Capture the cell that displays the provided text and extract its (X, Y) central coordinate. 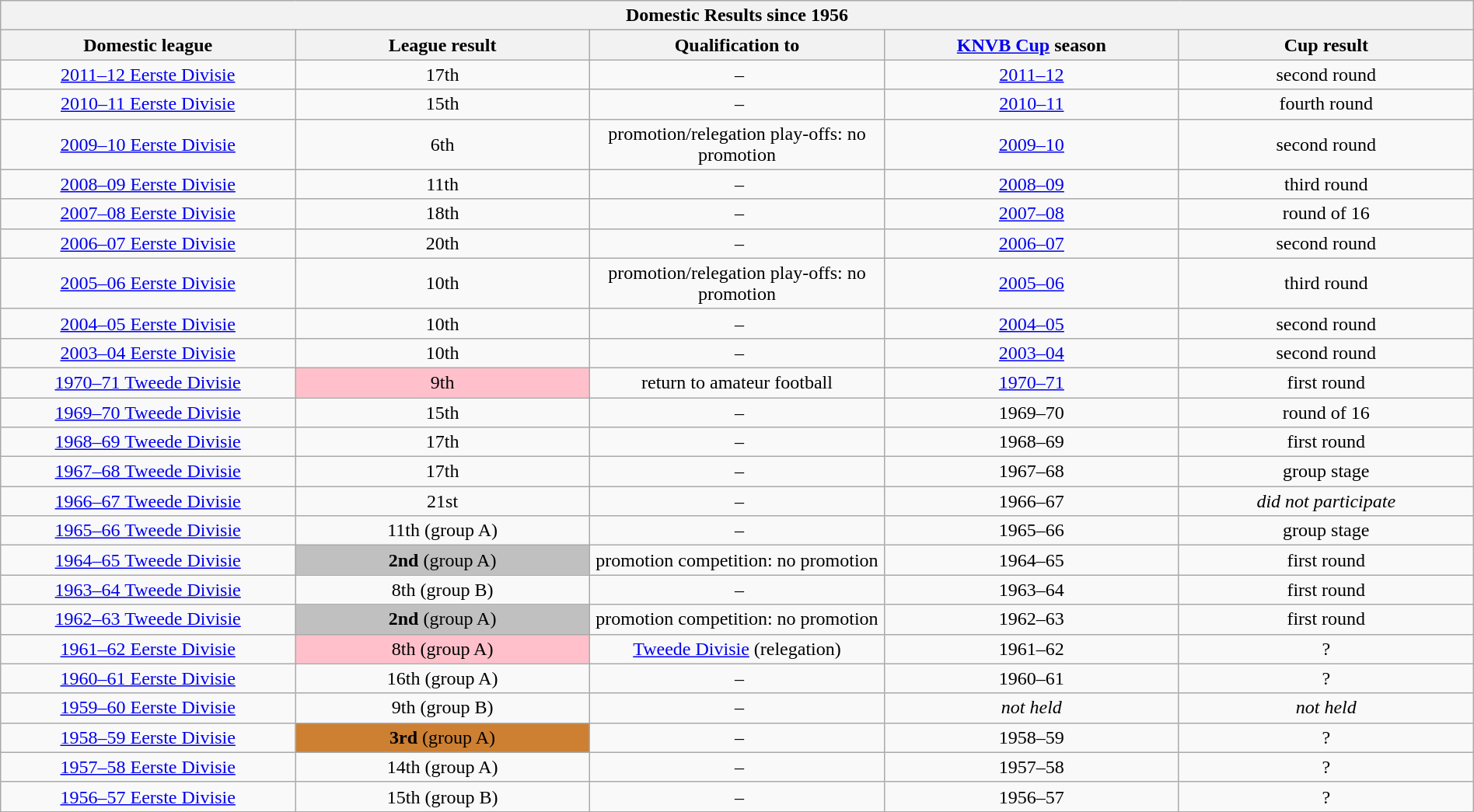
1970–71 (1031, 382)
11th (group A) (443, 531)
did not participate (1326, 501)
16th (group A) (443, 678)
2003–04 (1031, 353)
1958–59 Eerste Divisie (148, 737)
3rd (group A) (443, 737)
return to amateur football (737, 382)
1958–59 (1031, 737)
fourth round (1326, 104)
Tweede Divisie (relegation) (737, 649)
2011–12 Eerste Divisie (148, 75)
2011–12 (1031, 75)
18th (443, 214)
2003–04 Eerste Divisie (148, 353)
1968–69 (1031, 442)
1961–62 Eerste Divisie (148, 649)
1967–68 (1031, 472)
2006–07 Eerste Divisie (148, 243)
1963–64 Tweede Divisie (148, 590)
1964–65 Tweede Divisie (148, 560)
1962–63 Tweede Divisie (148, 619)
2010–11 Eerste Divisie (148, 104)
2007–08 Eerste Divisie (148, 214)
KNVB Cup season (1031, 45)
8th (group A) (443, 649)
2007–08 (1031, 214)
20th (443, 243)
1962–63 (1031, 619)
2005–06 Eerste Divisie (148, 283)
1956–57 (1031, 796)
21st (443, 501)
11th (443, 184)
1960–61 Eerste Divisie (148, 678)
Domestic league (148, 45)
1959–60 Eerste Divisie (148, 708)
1966–67 (1031, 501)
2004–05 (1031, 323)
1969–70 Tweede Divisie (148, 413)
1961–62 (1031, 649)
1965–66 (1031, 531)
1960–61 (1031, 678)
1964–65 (1031, 560)
6th (443, 145)
8th (group B) (443, 590)
2008–09 Eerste Divisie (148, 184)
1956–57 Eerste Divisie (148, 796)
15th (group B) (443, 796)
Qualification to (737, 45)
1966–67 Tweede Divisie (148, 501)
1957–58 Eerste Divisie (148, 767)
2009–10 (1031, 145)
1963–64 (1031, 590)
1967–68 Tweede Divisie (148, 472)
9th (443, 382)
9th (group B) (443, 708)
2004–05 Eerste Divisie (148, 323)
2010–11 (1031, 104)
14th (group A) (443, 767)
League result (443, 45)
2009–10 Eerste Divisie (148, 145)
1957–58 (1031, 767)
1969–70 (1031, 413)
Domestic Results since 1956 (737, 16)
2008–09 (1031, 184)
1968–69 Tweede Divisie (148, 442)
2006–07 (1031, 243)
1970–71 Tweede Divisie (148, 382)
1965–66 Tweede Divisie (148, 531)
Cup result (1326, 45)
2005–06 (1031, 283)
